Return (x, y) of the center of cell containing provided text 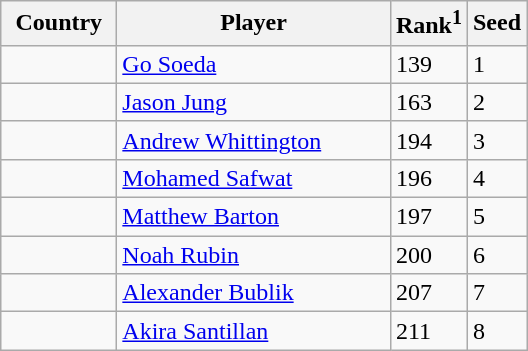
196 (428, 178)
163 (428, 102)
139 (428, 64)
Country (59, 24)
1 (496, 64)
Mohamed Safwat (254, 178)
Rank1 (428, 24)
2 (496, 102)
200 (428, 255)
Matthew Barton (254, 217)
Seed (496, 24)
8 (496, 331)
Alexander Bublik (254, 293)
3 (496, 140)
194 (428, 140)
211 (428, 331)
Noah Rubin (254, 255)
4 (496, 178)
7 (496, 293)
5 (496, 217)
6 (496, 255)
Player (254, 24)
Jason Jung (254, 102)
197 (428, 217)
Go Soeda (254, 64)
Andrew Whittington (254, 140)
Akira Santillan (254, 331)
207 (428, 293)
